Output the (x, y) coordinate of the center of the cell containing the given text.  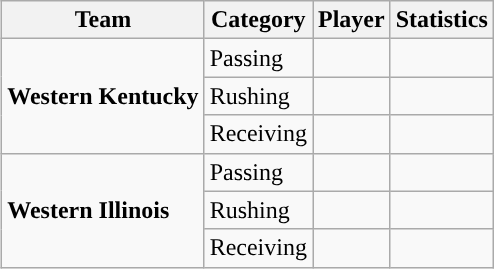
Team (103, 20)
Western Kentucky (103, 96)
Category (258, 20)
Statistics (442, 20)
Western Illinois (103, 210)
Player (351, 20)
